Locate the cell with the specified text and output its (X, Y) center coordinate. 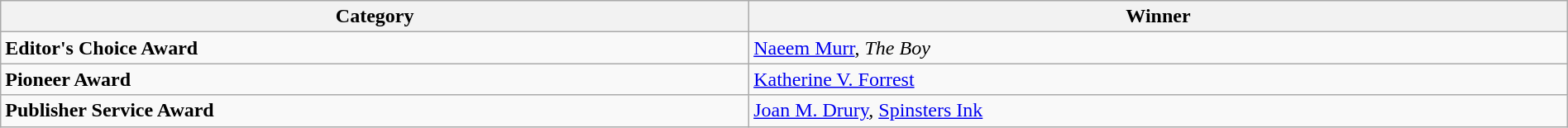
Editor's Choice Award (375, 48)
Publisher Service Award (375, 111)
Naeem Murr, The Boy (1159, 48)
Joan M. Drury, Spinsters Ink (1159, 111)
Pioneer Award (375, 79)
Category (375, 17)
Katherine V. Forrest (1159, 79)
Winner (1159, 17)
